Find where the given text appears and provide that cell's center as (X, Y) coordinate. 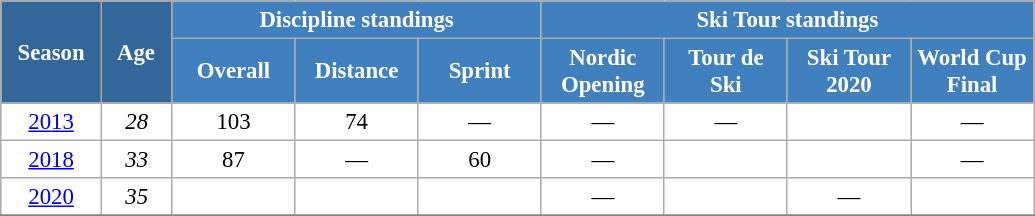
33 (136, 160)
Sprint (480, 72)
Ski Tour standings (787, 20)
NordicOpening (602, 72)
Tour deSki (726, 72)
Discipline standings (356, 20)
2018 (52, 160)
74 (356, 122)
28 (136, 122)
2013 (52, 122)
60 (480, 160)
103 (234, 122)
Age (136, 52)
Overall (234, 72)
Distance (356, 72)
87 (234, 160)
World CupFinal (972, 72)
Ski Tour2020 (848, 72)
Season (52, 52)
2020 (52, 197)
35 (136, 197)
